Detect which cell encompasses the target text, then output its [x, y] center coordinate. 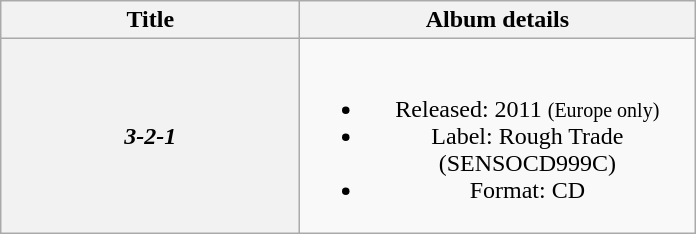
Released: 2011 (Europe only)Label: Rough Trade (SENSOCD999C)Format: CD [498, 136]
Album details [498, 20]
3-2-1 [150, 136]
Title [150, 20]
